Pinpoint the cell where the given text exists, returning its (X, Y) midpoint coordinate. 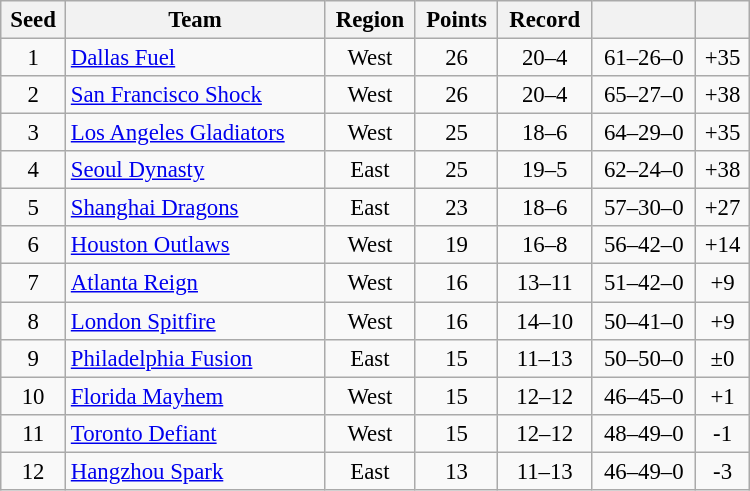
19 (456, 245)
Florida Mayhem (196, 396)
65–27–0 (644, 95)
+1 (722, 396)
Points (456, 20)
51–42–0 (644, 283)
23 (456, 208)
±0 (722, 358)
62–24–0 (644, 170)
Dallas Fuel (196, 58)
46–45–0 (644, 396)
13–11 (545, 283)
48–49–0 (644, 433)
-3 (722, 471)
Hangzhou Spark (196, 471)
1 (34, 58)
13 (456, 471)
Seed (34, 20)
3 (34, 133)
Seoul Dynasty (196, 170)
64–29–0 (644, 133)
9 (34, 358)
5 (34, 208)
2 (34, 95)
61–26–0 (644, 58)
Shanghai Dragons (196, 208)
19–5 (545, 170)
16–8 (545, 245)
Region (370, 20)
8 (34, 321)
50–41–0 (644, 321)
12 (34, 471)
6 (34, 245)
+27 (722, 208)
Houston Outlaws (196, 245)
+14 (722, 245)
Toronto Defiant (196, 433)
50–50–0 (644, 358)
14–10 (545, 321)
Philadelphia Fusion (196, 358)
4 (34, 170)
Team (196, 20)
San Francisco Shock (196, 95)
11 (34, 433)
Atlanta Reign (196, 283)
56–42–0 (644, 245)
10 (34, 396)
Los Angeles Gladiators (196, 133)
Record (545, 20)
46–49–0 (644, 471)
-1 (722, 433)
London Spitfire (196, 321)
7 (34, 283)
57–30–0 (644, 208)
